For the text-containing cell, return its midpoint in (X, Y) coordinate format. 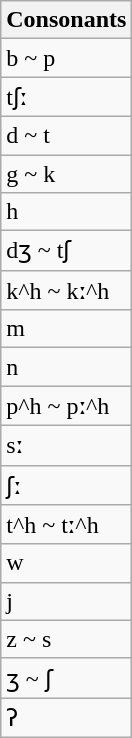
dʒ ~ tʃ (66, 251)
ʃː (66, 485)
j (66, 601)
g ~ k (66, 173)
d ~ t (66, 135)
p^h ~ pː^h (66, 406)
b ~ p (66, 58)
h (66, 212)
sː (66, 445)
m (66, 329)
ʔ (66, 718)
n (66, 367)
k^h ~ kː^h (66, 290)
t^h ~ tː^h (66, 525)
z ~ s (66, 639)
w (66, 563)
Consonants (66, 20)
tʃː (66, 97)
ʒ ~ ʃ (66, 678)
